Search for the cell housing the specified text and yield its (X, Y) center coordinate. 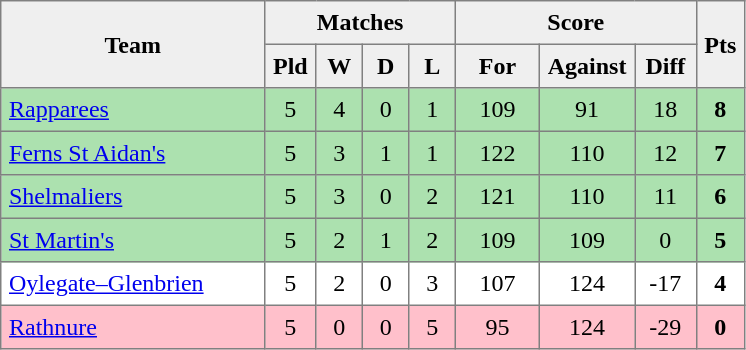
7 (720, 153)
11 (666, 197)
107 (497, 284)
Pts (720, 44)
95 (497, 327)
W (339, 66)
-29 (666, 327)
Rapparees (133, 110)
-17 (666, 284)
St Martin's (133, 240)
D (385, 66)
91 (586, 110)
Against (586, 66)
122 (497, 153)
For (497, 66)
Matches (360, 23)
12 (666, 153)
18 (666, 110)
Ferns St Aidan's (133, 153)
Shelmaliers (133, 197)
Team (133, 44)
Pld (290, 66)
Score (576, 23)
Rathnure (133, 327)
L (432, 66)
6 (720, 197)
Oylegate–Glenbrien (133, 284)
8 (720, 110)
Diff (666, 66)
121 (497, 197)
